Locate the cell with the specified text and output its [X, Y] center coordinate. 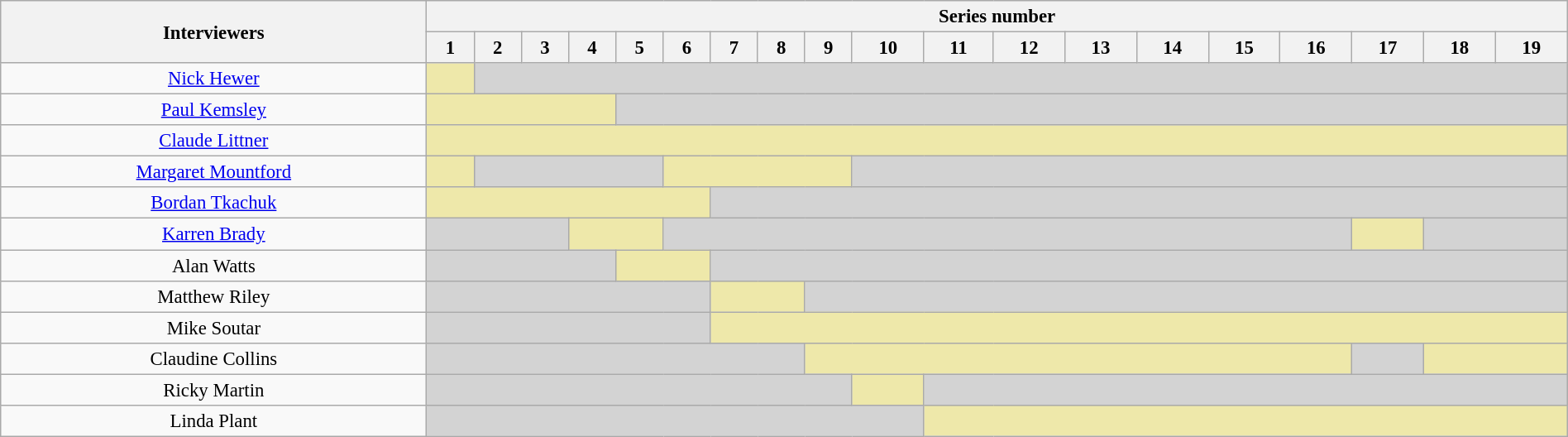
Mike Soutar [213, 328]
14 [1173, 48]
10 [888, 48]
17 [1388, 48]
Claude Littner [213, 141]
4 [592, 48]
Bordan Tkachuk [213, 203]
Matthew Riley [213, 296]
7 [734, 48]
Karren Brady [213, 234]
19 [1532, 48]
15 [1244, 48]
9 [829, 48]
1 [450, 48]
Ricky Martin [213, 390]
8 [781, 48]
Claudine Collins [213, 358]
5 [640, 48]
Series number [997, 17]
Margaret Mountford [213, 172]
13 [1102, 48]
2 [498, 48]
Interviewers [213, 31]
18 [1459, 48]
6 [686, 48]
Nick Hewer [213, 79]
Paul Kemsley [213, 110]
3 [544, 48]
11 [958, 48]
Linda Plant [213, 421]
12 [1029, 48]
Alan Watts [213, 266]
16 [1317, 48]
